Determine the [x, y] coordinate at the center of the cell enclosing the given text.  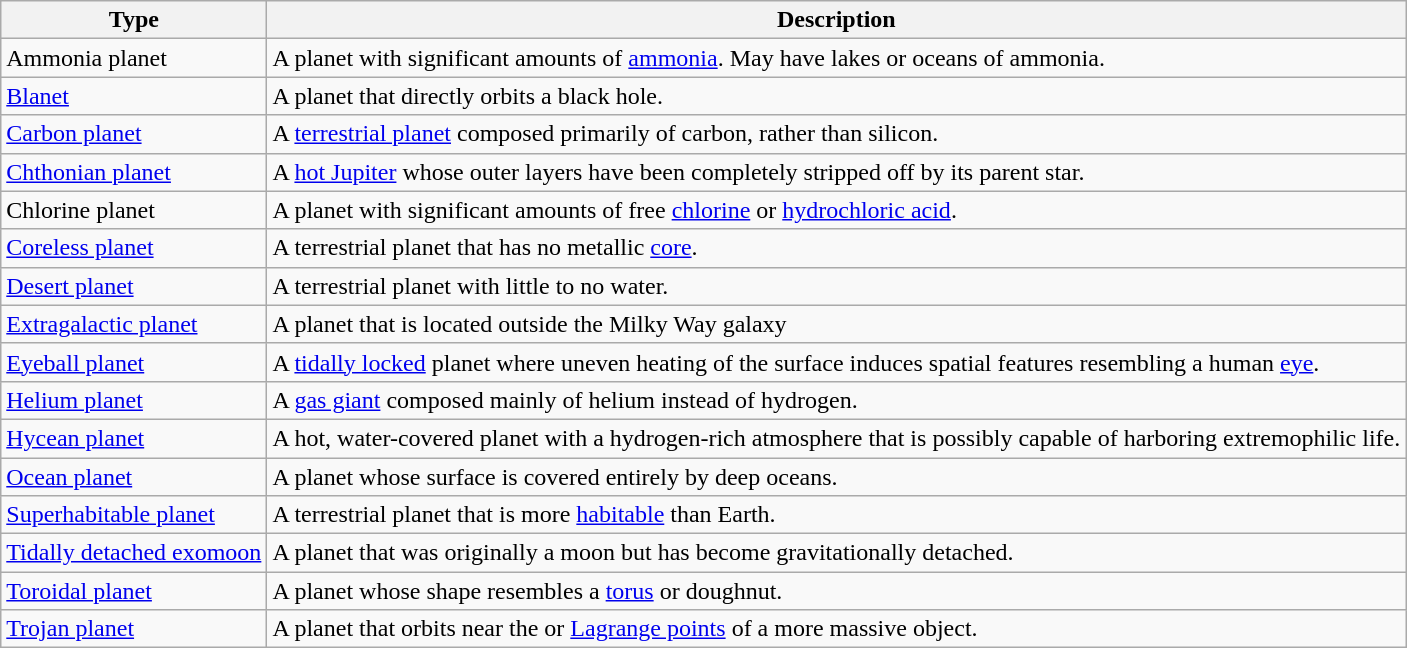
A terrestrial planet composed primarily of carbon, rather than silicon. [836, 134]
Extragalactic planet [134, 324]
Helium planet [134, 400]
A planet that was originally a moon but has become gravitationally detached. [836, 553]
Ammonia planet [134, 58]
Blanet [134, 96]
Hycean planet [134, 438]
A gas giant composed mainly of helium instead of hydrogen. [836, 400]
A terrestrial planet that is more habitable than Earth. [836, 515]
A planet that directly orbits a black hole. [836, 96]
A planet whose surface is covered entirely by deep oceans. [836, 477]
Superhabitable planet [134, 515]
A planet whose shape resembles a torus or doughnut. [836, 591]
Chlorine planet [134, 210]
A planet that is located outside the Milky Way galaxy [836, 324]
Type [134, 20]
A hot Jupiter whose outer layers have been completely stripped off by its parent star. [836, 172]
Trojan planet [134, 629]
Ocean planet [134, 477]
A planet with significant amounts of free chlorine or hydrochloric acid. [836, 210]
A hot, water-covered planet with a hydrogen-rich atmosphere that is possibly capable of harboring extremophilic life. [836, 438]
A planet that orbits near the or Lagrange points of a more massive object. [836, 629]
Chthonian planet [134, 172]
A terrestrial planet with little to no water. [836, 286]
Tidally detached exomoon [134, 553]
Toroidal planet [134, 591]
Coreless planet [134, 248]
A planet with significant amounts of ammonia. May have lakes or oceans of ammonia. [836, 58]
Eyeball planet [134, 362]
A terrestrial planet that has no metallic core. [836, 248]
Desert planet [134, 286]
Description [836, 20]
Carbon planet [134, 134]
A tidally locked planet where uneven heating of the surface induces spatial features resembling a human eye. [836, 362]
